Detect which cell encompasses the target text, then output its (X, Y) center coordinate. 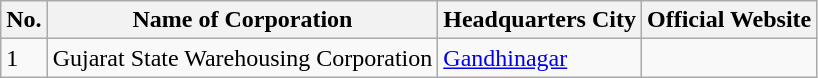
1 (24, 58)
Gandhinagar (540, 58)
Gujarat State Warehousing Corporation (242, 58)
No. (24, 20)
Official Website (728, 20)
Headquarters City (540, 20)
Name of Corporation (242, 20)
